Scan for the cell matching the given text and deliver its (X, Y) coordinate at center. 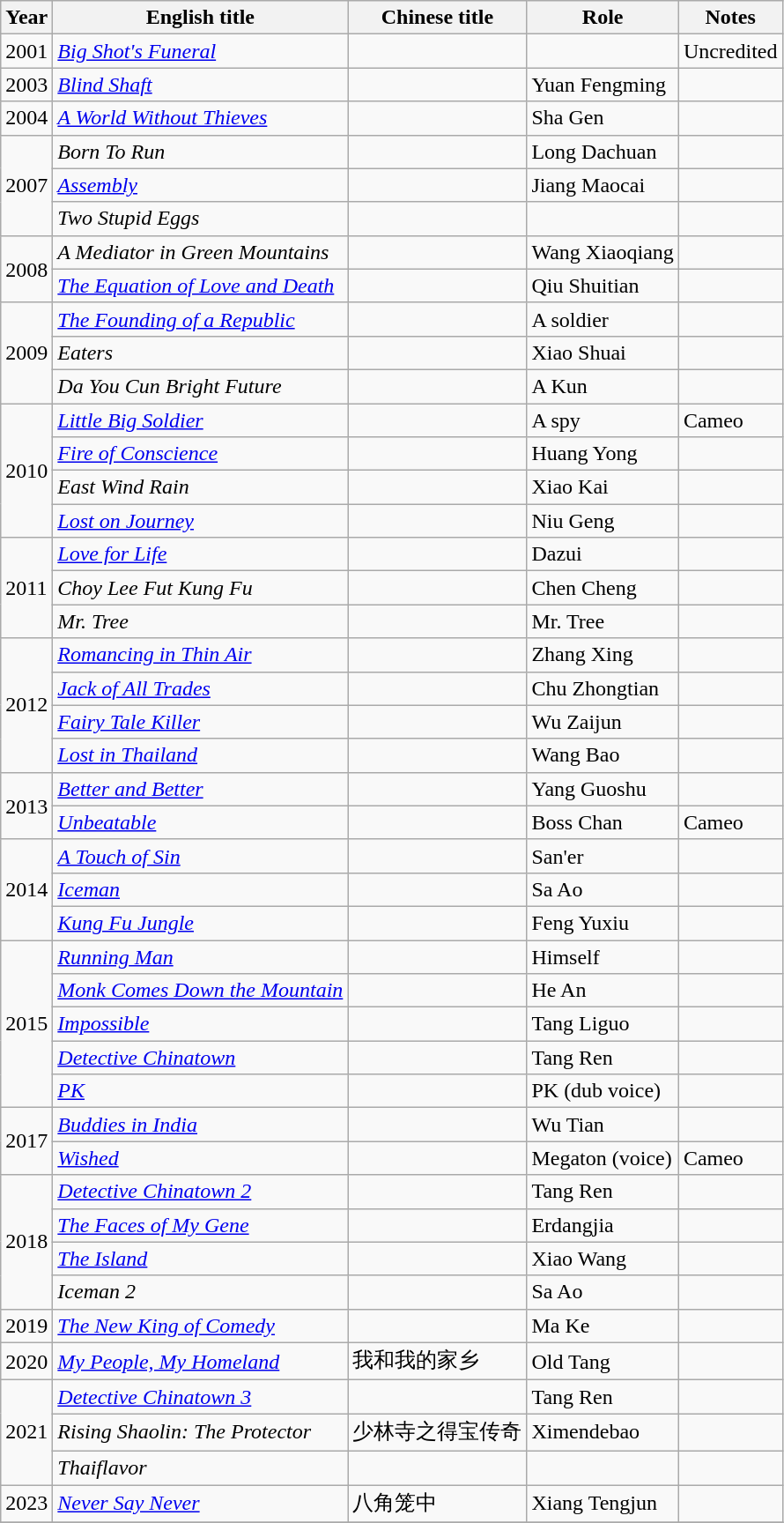
My People, My Homeland (201, 1361)
2010 (26, 471)
Assembly (201, 185)
Himself (603, 956)
Qiu Shuitian (603, 286)
Yuan Fengming (603, 85)
Running Man (201, 956)
2015 (26, 1023)
Role (603, 18)
Wang Bao (603, 755)
Little Big Soldier (201, 420)
Da You Cun Bright Future (201, 386)
2001 (26, 51)
2018 (26, 1242)
Year (26, 18)
Detective Chinatown 2 (201, 1192)
Chu Zhongtian (603, 688)
Impossible (201, 1024)
2011 (26, 588)
Choy Lee Fut Kung Fu (201, 588)
少林寺之得宝传奇 (437, 1433)
2007 (26, 185)
A Mediator in Green Mountains (201, 252)
Iceman (201, 889)
2014 (26, 889)
The Faces of My Gene (201, 1225)
Detective Chinatown (201, 1058)
2004 (26, 118)
Better and Better (201, 789)
Romancing in Thin Air (201, 655)
2020 (26, 1361)
Jack of All Trades (201, 688)
Niu Geng (603, 521)
2013 (26, 806)
2008 (26, 269)
A spy (603, 420)
Two Stupid Eggs (201, 219)
Zhang Xing (603, 655)
Yang Guoshu (603, 789)
八角笼中 (437, 1504)
Lost on Journey (201, 521)
A soldier (603, 319)
Fire of Conscience (201, 454)
Tang Liguo (603, 1024)
Lost in Thailand (201, 755)
Jiang Maocai (603, 185)
Big Shot's Funeral (201, 51)
Thaiflavor (201, 1467)
Notes (730, 18)
Dazui (603, 554)
Never Say Never (201, 1504)
The New King of Comedy (201, 1326)
Eaters (201, 353)
Xiao Wang (603, 1259)
Chinese title (437, 18)
2012 (26, 705)
Blind Shaft (201, 85)
Wang Xiaoqiang (603, 252)
Huang Yong (603, 454)
Wu Zaijun (603, 722)
Boss Chan (603, 822)
Detective Chinatown 3 (201, 1397)
Buddies in India (201, 1125)
East Wind Rain (201, 487)
2021 (26, 1433)
Fairy Tale Killer (201, 722)
Xiao Kai (603, 487)
Wu Tian (603, 1125)
Ma Ke (603, 1326)
PK (201, 1091)
Feng Yuxiu (603, 923)
Rising Shaolin: The Protector (201, 1433)
Monk Comes Down the Mountain (201, 991)
Erdangjia (603, 1225)
Wished (201, 1158)
The Equation of Love and Death (201, 286)
Kung Fu Jungle (201, 923)
2003 (26, 85)
A Kun (603, 386)
Xiao Shuai (603, 353)
Long Dachuan (603, 152)
2009 (26, 353)
Old Tang (603, 1361)
Chen Cheng (603, 588)
PK (dub voice) (603, 1091)
The Founding of a Republic (201, 319)
我和我的家乡 (437, 1361)
2019 (26, 1326)
Uncredited (730, 51)
A World Without Thieves (201, 118)
Born To Run (201, 152)
Iceman 2 (201, 1292)
Unbeatable (201, 822)
Megaton (voice) (603, 1158)
Xiang Tengjun (603, 1504)
He An (603, 991)
A Touch of Sin (201, 856)
Sha Gen (603, 118)
Ximendebao (603, 1433)
San'er (603, 856)
2017 (26, 1141)
2023 (26, 1504)
English title (201, 18)
Love for Life (201, 554)
The Island (201, 1259)
